Detect which cell encompasses the target text, then output its [X, Y] center coordinate. 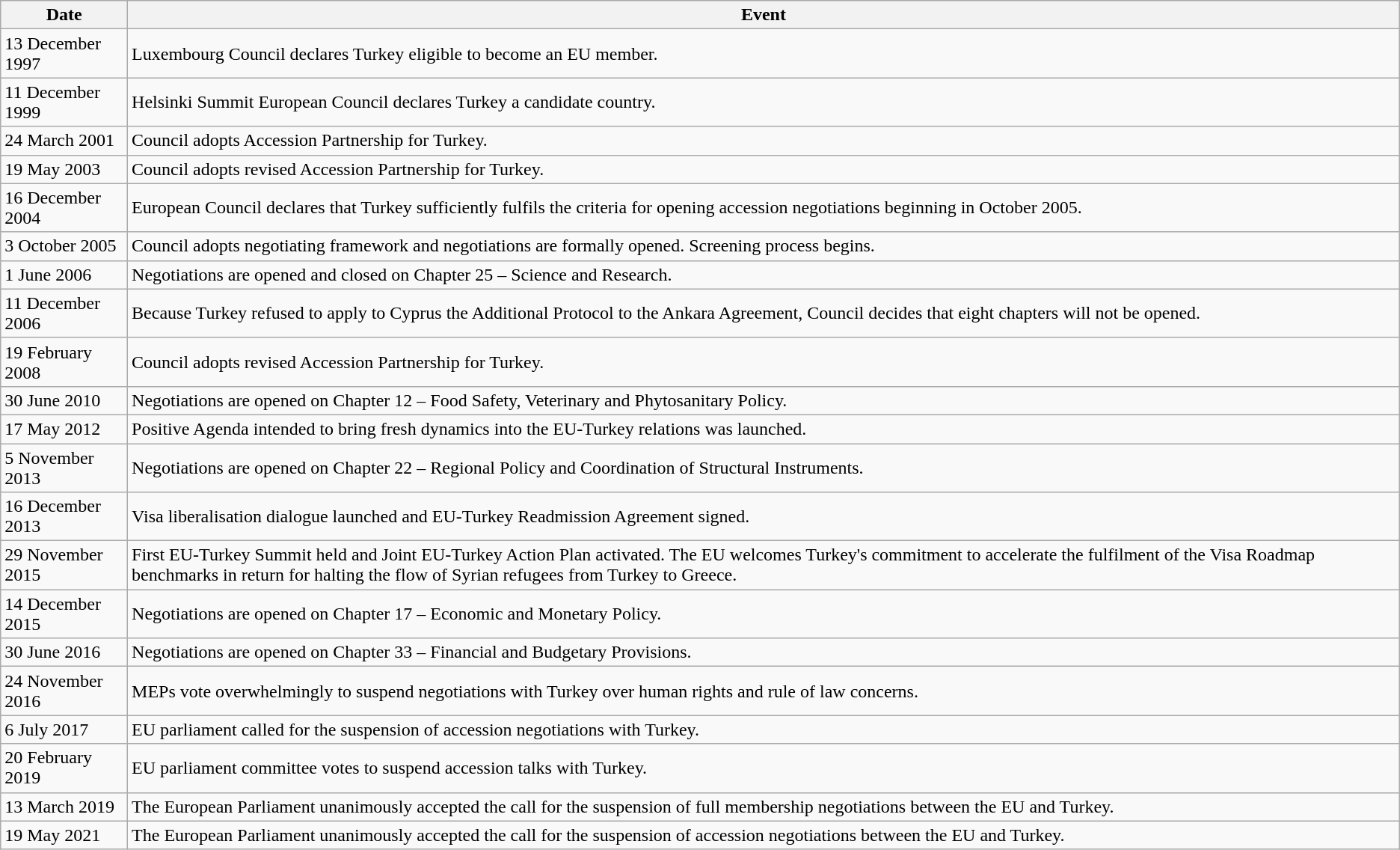
Negotiations are opened on Chapter 33 – Financial and Budgetary Provisions. [764, 652]
19 February 2008 [64, 362]
30 June 2016 [64, 652]
Negotiations are opened on Chapter 17 – Economic and Monetary Policy. [764, 614]
11 December 1999 [64, 102]
Visa liberalisation dialogue launched and EU-Turkey Readmission Agreement signed. [764, 516]
24 March 2001 [64, 141]
Event [764, 15]
Positive Agenda intended to bring fresh dynamics into the EU-Turkey relations was launched. [764, 429]
6 July 2017 [64, 730]
The European Parliament unanimously accepted the call for the suspension of full membership negotiations between the EU and Turkey. [764, 807]
1 June 2006 [64, 275]
13 December 1997 [64, 54]
20 February 2019 [64, 768]
Because Turkey refused to apply to Cyprus the Additional Protocol to the Ankara Agreement, Council decides that eight chapters will not be opened. [764, 313]
MEPs vote overwhelmingly to suspend negotiations with Turkey over human rights and rule of law concerns. [764, 691]
16 December 2013 [64, 516]
5 November 2013 [64, 467]
Negotiations are opened and closed on Chapter 25 – Science and Research. [764, 275]
19 May 2003 [64, 169]
3 October 2005 [64, 246]
Council adopts Accession Partnership for Turkey. [764, 141]
Luxembourg Council declares Turkey eligible to become an EU member. [764, 54]
14 December 2015 [64, 614]
Negotiations are opened on Chapter 22 – Regional Policy and Coordination of Structural Instruments. [764, 467]
Negotiations are opened on Chapter 12 – Food Safety, Veterinary and Phytosanitary Policy. [764, 400]
EU parliament committee votes to suspend accession talks with Turkey. [764, 768]
11 December 2006 [64, 313]
16 December 2004 [64, 208]
The European Parliament unanimously accepted the call for the suspension of accession negotiations between the EU and Turkey. [764, 835]
13 March 2019 [64, 807]
19 May 2021 [64, 835]
Date [64, 15]
EU parliament called for the suspension of accession negotiations with Turkey. [764, 730]
17 May 2012 [64, 429]
Helsinki Summit European Council declares Turkey a candidate country. [764, 102]
European Council declares that Turkey sufficiently fulfils the criteria for opening accession negotiations beginning in October 2005. [764, 208]
29 November 2015 [64, 566]
Council adopts negotiating framework and negotiations are formally opened. Screening process begins. [764, 246]
24 November 2016 [64, 691]
30 June 2010 [64, 400]
